Identify which cell holds the provided text, then report its (X, Y) central coordinate. 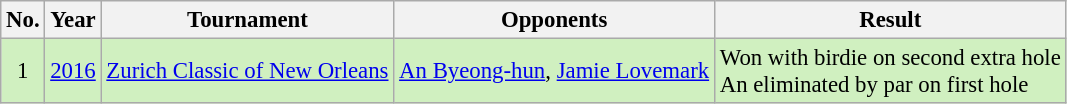
Year (73, 20)
No. (23, 20)
An Byeong-hun, Jamie Lovemark (554, 72)
Result (890, 20)
2016 (73, 72)
Tournament (248, 20)
Zurich Classic of New Orleans (248, 72)
1 (23, 72)
Opponents (554, 20)
Won with birdie on second extra holeAn eliminated by par on first hole (890, 72)
